Scan for the cell matching the given text and deliver its (x, y) coordinate at center. 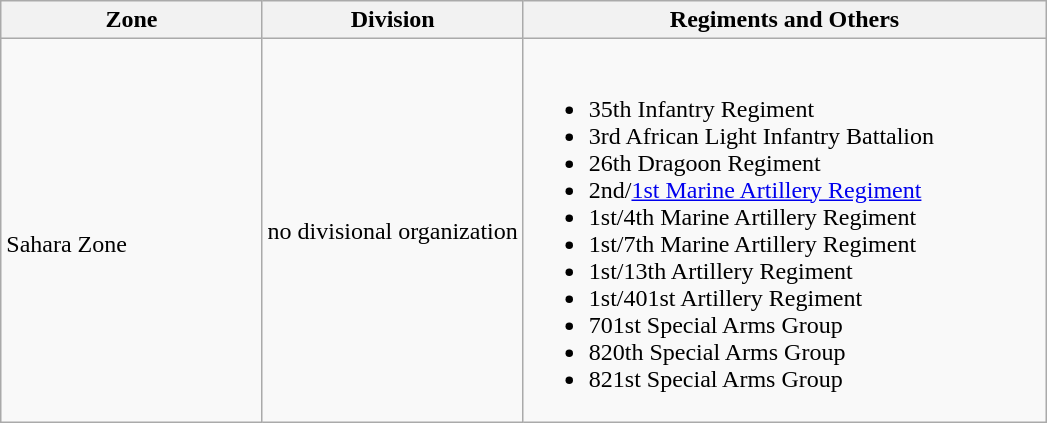
Regiments and Others (784, 20)
Sahara Zone (132, 230)
Zone (132, 20)
Division (392, 20)
no divisional organization (392, 230)
